Search for the cell housing the specified text and yield its [X, Y] center coordinate. 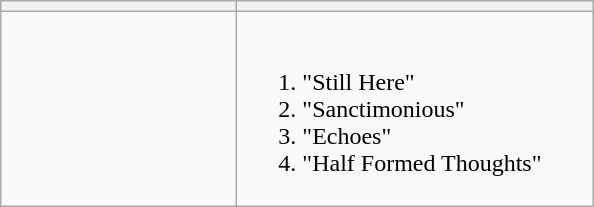
"Still Here""Sanctimonious""Echoes""Half Formed Thoughts" [415, 109]
